Provide the (X, Y) coordinate of the cell's center where the given text is located.  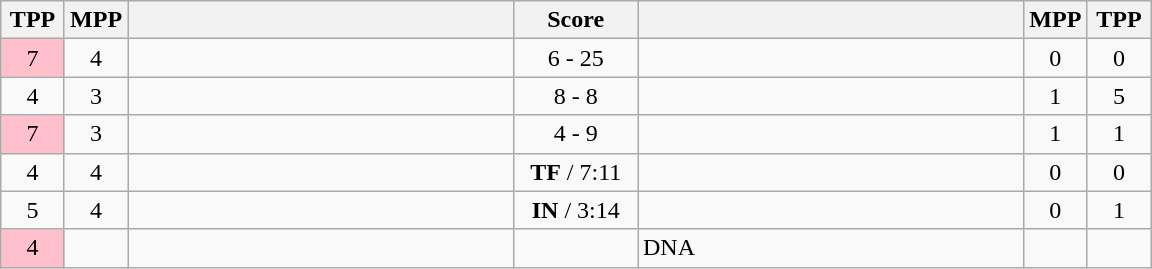
TF / 7:11 (576, 172)
6 - 25 (576, 58)
IN / 3:14 (576, 210)
DNA (831, 248)
4 - 9 (576, 134)
8 - 8 (576, 96)
Score (576, 20)
